Determine the (X, Y) coordinate at the center of the cell enclosing the given text.  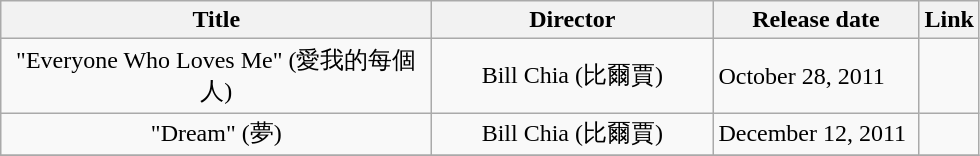
Release date (816, 20)
December 12, 2011 (816, 134)
October 28, 2011 (816, 76)
Director (572, 20)
Link (949, 20)
"Dream" (夢) (216, 134)
Title (216, 20)
"Everyone Who Loves Me" (愛我的每個人) (216, 76)
